Scan for the cell matching the given text and deliver its [x, y] coordinate at center. 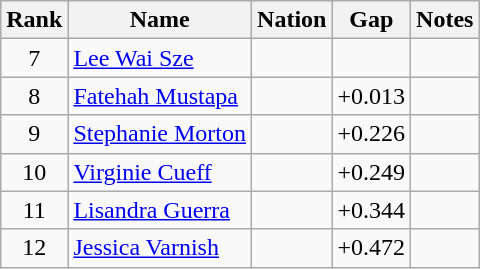
+0.344 [372, 210]
8 [34, 96]
Lisandra Guerra [160, 210]
Stephanie Morton [160, 134]
Rank [34, 20]
Fatehah Mustapa [160, 96]
+0.249 [372, 172]
+0.226 [372, 134]
Virginie Cueff [160, 172]
Jessica Varnish [160, 248]
+0.013 [372, 96]
7 [34, 58]
+0.472 [372, 248]
10 [34, 172]
9 [34, 134]
Lee Wai Sze [160, 58]
Gap [372, 20]
12 [34, 248]
Notes [445, 20]
Name [160, 20]
11 [34, 210]
Nation [292, 20]
